Provide the [x, y] coordinate of the cell's center where the given text is located.  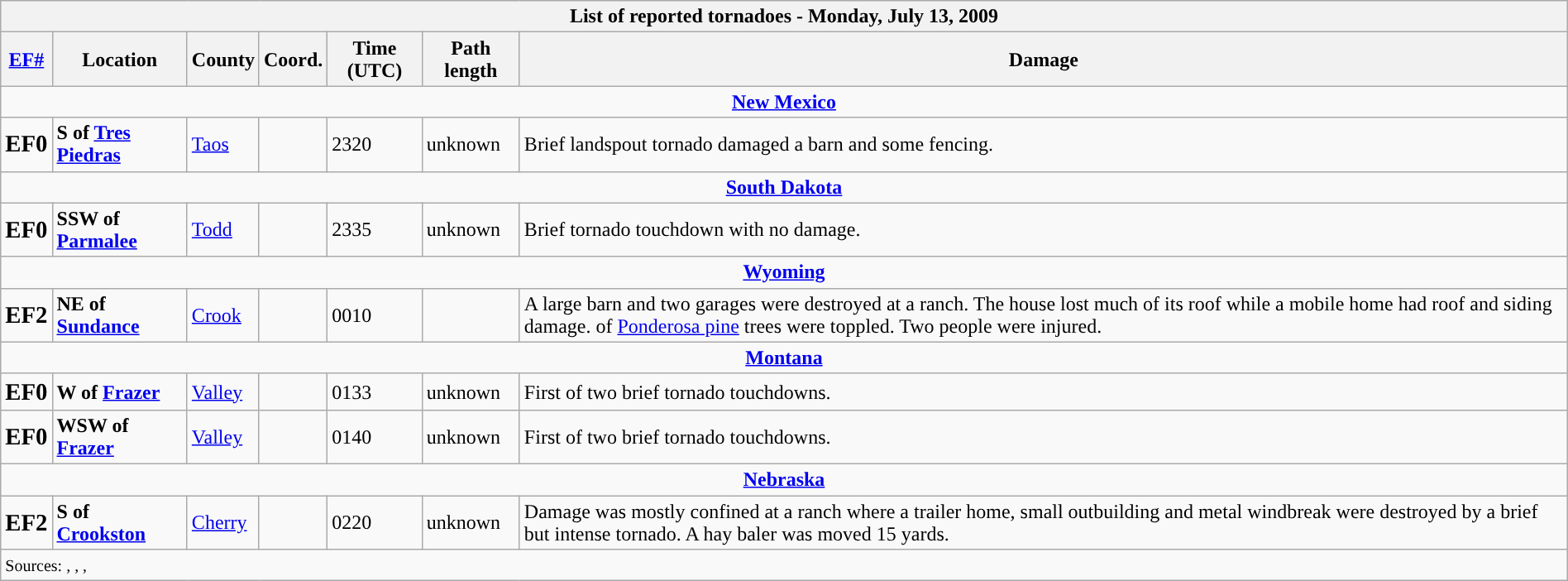
EF# [26, 60]
SSW of Parmalee [119, 230]
0133 [375, 391]
S of Crookston [119, 521]
Brief tornado touchdown with no damage. [1044, 230]
2335 [375, 230]
Cherry [223, 521]
NE of Sundance [119, 315]
County [223, 60]
Path length [471, 60]
Taos [223, 144]
0010 [375, 315]
Brief landspout tornado damaged a barn and some fencing. [1044, 144]
Damage [1044, 60]
W of Frazer [119, 391]
Montana [784, 358]
Coord. [293, 60]
S of Tres Piedras [119, 144]
Crook [223, 315]
WSW of Frazer [119, 437]
0140 [375, 437]
0220 [375, 521]
Wyoming [784, 272]
Time (UTC) [375, 60]
Nebraska [784, 479]
New Mexico [784, 102]
List of reported tornadoes - Monday, July 13, 2009 [784, 17]
Location [119, 60]
Sources: , , , [784, 565]
2320 [375, 144]
South Dakota [784, 187]
Todd [223, 230]
